Search for the cell housing the specified text and yield its (x, y) center coordinate. 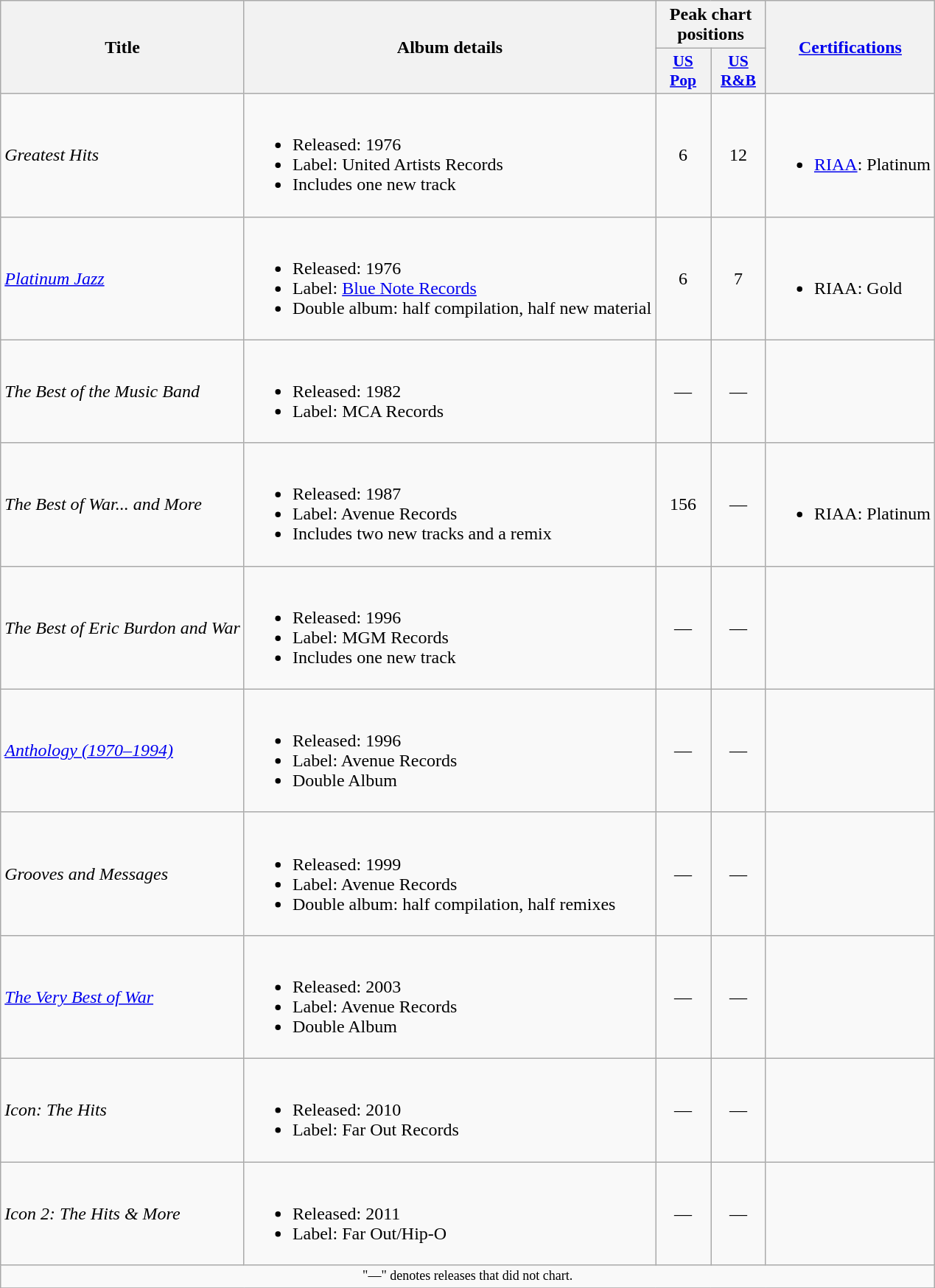
Released: 1996Label: Avenue RecordsDouble Album (449, 750)
Released: 2010Label: Far Out Records (449, 1110)
Anthology (1970–1994) (122, 750)
Icon: The Hits (122, 1110)
US R&B (738, 71)
7 (738, 279)
156 (684, 504)
Icon 2: The Hits & More (122, 1213)
Released: 1996Label: MGM RecordsIncludes one new track (449, 628)
"—" denotes releases that did not chart. (468, 1276)
Released: 1999Label: Avenue RecordsDouble album: half compilation, half remixes (449, 874)
Certifications (850, 47)
Grooves and Messages (122, 874)
Released: 2011Label: Far Out/Hip-O (449, 1213)
Greatest Hits (122, 155)
Released: 1987Label: Avenue RecordsIncludes two new tracks and a remix (449, 504)
The Very Best of War (122, 996)
12 (738, 155)
Title (122, 47)
The Best of Eric Burdon and War (122, 628)
Released: 1976Label: United Artists RecordsIncludes one new track (449, 155)
US Pop (684, 71)
Album details (449, 47)
The Best of War... and More (122, 504)
Released: 1982Label: MCA Records (449, 391)
Peak chart positions (711, 25)
Platinum Jazz (122, 279)
RIAA: Gold (850, 279)
The Best of the Music Band (122, 391)
Released: 1976Label: Blue Note RecordsDouble album: half compilation, half new material (449, 279)
Released: 2003Label: Avenue RecordsDouble Album (449, 996)
